Find where the given text appears and provide that cell's center as (X, Y) coordinate. 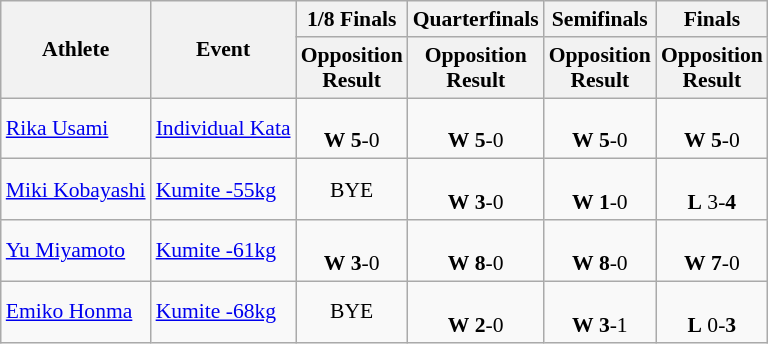
W 7-0 (712, 250)
Individual Kata (224, 128)
W 1-0 (600, 190)
Quarterfinals (476, 19)
L 3-4 (712, 190)
Finals (712, 19)
Kumite -55kg (224, 190)
Emiko Honma (76, 312)
L 0-3 (712, 312)
Miki Kobayashi (76, 190)
1/8 Finals (352, 19)
Kumite -61kg (224, 250)
Semifinals (600, 19)
Athlete (76, 50)
W 2-0 (476, 312)
Yu Miyamoto (76, 250)
W 3-1 (600, 312)
Kumite -68kg (224, 312)
Event (224, 50)
Rika Usami (76, 128)
